Find where the given text appears and provide that cell's center as (X, Y) coordinate. 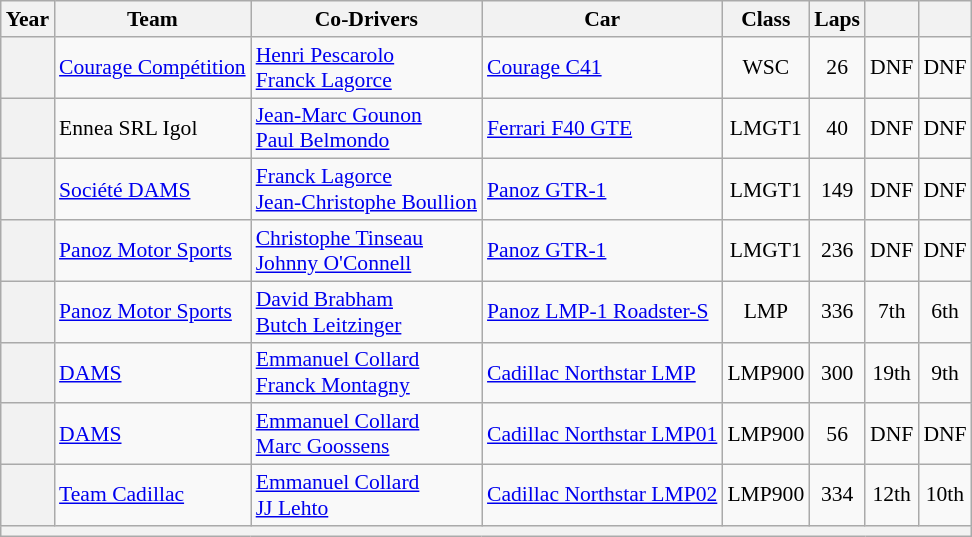
56 (837, 434)
6th (944, 312)
40 (837, 128)
Henri Pescarolo Franck Lagorce (366, 68)
Cadillac Northstar LMP (602, 372)
Team Cadillac (152, 496)
Cadillac Northstar LMP01 (602, 434)
334 (837, 496)
Courage C41 (602, 68)
Emmanuel Collard Franck Montagny (366, 372)
Class (766, 19)
Christophe Tinseau Johnny O'Connell (366, 250)
9th (944, 372)
Jean-Marc Gounon Paul Belmondo (366, 128)
Ennea SRL Igol (152, 128)
LMP (766, 312)
Société DAMS (152, 190)
Laps (837, 19)
David Brabham Butch Leitzinger (366, 312)
19th (892, 372)
Co-Drivers (366, 19)
300 (837, 372)
Franck Lagorce Jean-Christophe Boullion (366, 190)
Panoz LMP-1 Roadster-S (602, 312)
12th (892, 496)
Year (28, 19)
Car (602, 19)
Courage Compétition (152, 68)
10th (944, 496)
Team (152, 19)
149 (837, 190)
Cadillac Northstar LMP02 (602, 496)
WSC (766, 68)
336 (837, 312)
26 (837, 68)
Emmanuel Collard JJ Lehto (366, 496)
7th (892, 312)
Emmanuel Collard Marc Goossens (366, 434)
Ferrari F40 GTE (602, 128)
236 (837, 250)
